Extract the [x, y] coordinate from the center of the cell holding the provided text.  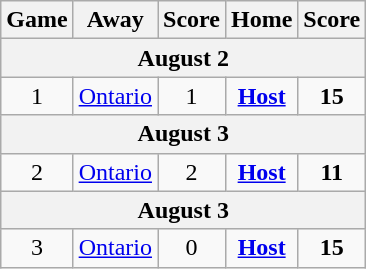
Away [115, 20]
3 [37, 248]
Game [37, 20]
11 [332, 172]
August 2 [184, 58]
Home [261, 20]
0 [192, 248]
